Provide the (X, Y) coordinate of the cell's center where the given text is located.  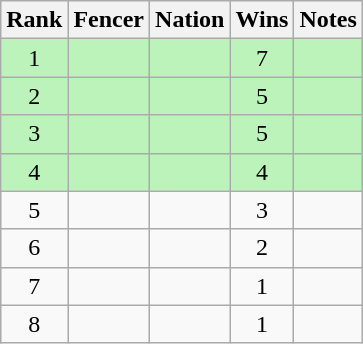
Wins (262, 20)
Fencer (109, 20)
8 (34, 324)
Nation (190, 20)
6 (34, 248)
Notes (328, 20)
Rank (34, 20)
